Capture the cell that displays the provided text and extract its [x, y] central coordinate. 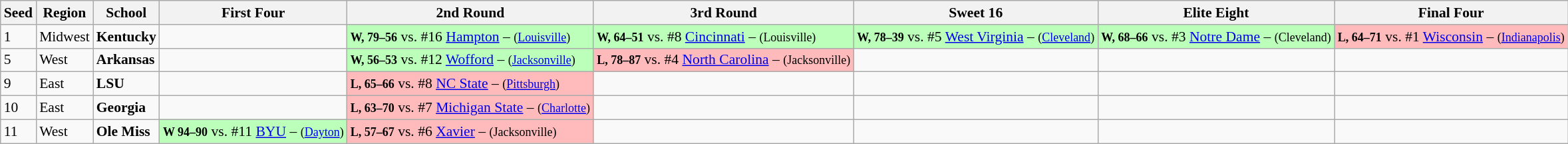
L, 65–66 vs. #8 NC State – (Pittsburgh) [470, 84]
2nd Round [470, 13]
W, 64–51 vs. #8 Cincinnati – (Louisville) [724, 37]
W, 78–39 vs. #5 West Virginia – (Cleveland) [975, 37]
L, 78–87 vs. #4 North Carolina – (Jacksonville) [724, 60]
LSU [126, 84]
Kentucky [126, 37]
Georgia [126, 108]
Elite Eight [1216, 13]
Sweet 16 [975, 13]
Arkansas [126, 60]
1 [19, 37]
9 [19, 84]
W, 79–56 vs. #16 Hampton – (Louisville) [470, 37]
Final Four [1452, 13]
5 [19, 60]
Seed [19, 13]
L, 64–71 vs. #1 Wisconsin – (Indianapolis) [1452, 37]
Midwest [65, 37]
L, 63–70 vs. #7 Michigan State – (Charlotte) [470, 108]
School [126, 13]
W 94–90 vs. #11 BYU – (Dayton) [253, 131]
W, 68–66 vs. #3 Notre Dame – (Cleveland) [1216, 37]
3rd Round [724, 13]
Region [65, 13]
L, 57–67 vs. #6 Xavier – (Jacksonville) [470, 131]
Ole Miss [126, 131]
W, 56–53 vs. #12 Wofford – (Jacksonville) [470, 60]
10 [19, 108]
First Four [253, 13]
11 [19, 131]
